Search for the cell housing the specified text and yield its [X, Y] center coordinate. 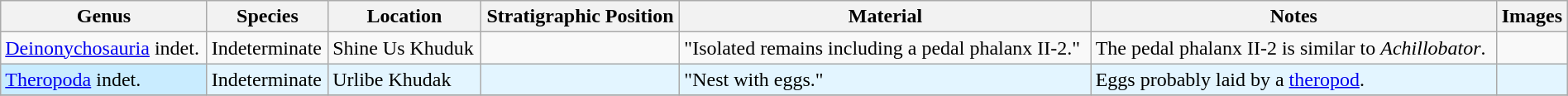
Theropoda indet. [104, 79]
Location [404, 17]
Notes [1293, 17]
Material [885, 17]
Stratigraphic Position [581, 17]
Genus [104, 17]
"Isolated remains including a pedal phalanx II-2." [885, 48]
Eggs probably laid by a theropod. [1293, 79]
"Nest with eggs." [885, 79]
Shine Us Khuduk [404, 48]
Images [1532, 17]
Deinonychosauria indet. [104, 48]
The pedal phalanx II-2 is similar to Achillobator. [1293, 48]
Species [268, 17]
Urlibe Khudak [404, 79]
